Return the [x, y] coordinate for the center point of the cell that contains the specified text.  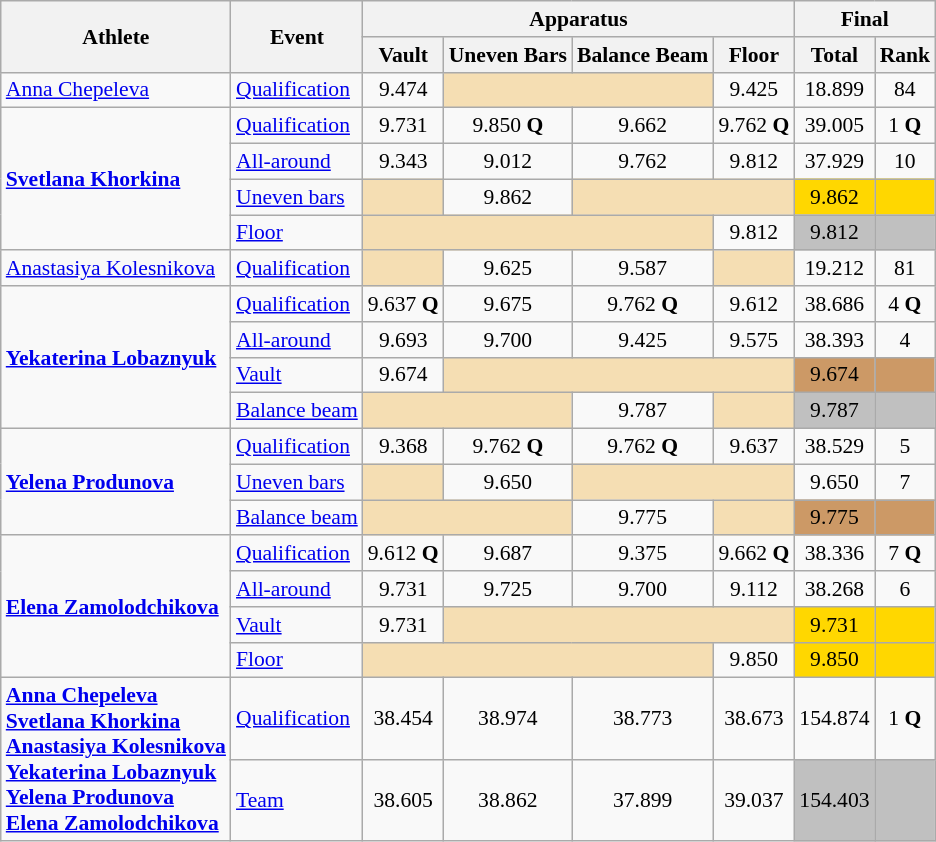
9.687 [508, 554]
9.474 [404, 90]
9.375 [642, 554]
9.693 [404, 340]
38.454 [404, 719]
9.612 Q [404, 554]
9.575 [754, 340]
18.899 [834, 90]
154.874 [834, 719]
Svetlana Khorkina [116, 179]
9.637 Q [404, 304]
37.899 [642, 801]
39.005 [834, 126]
38.393 [834, 340]
9.662 [642, 126]
Athlete [116, 36]
Anna ChepelevaSvetlana KhorkinaAnastasiya KolesnikovaYekaterina LobaznyukYelena ProdunovaElena Zamolodchikova [116, 760]
38.529 [834, 447]
9.625 [508, 269]
37.929 [834, 162]
9.637 [754, 447]
38.862 [508, 801]
Rank [906, 55]
Yekaterina Lobaznyuk [116, 357]
9.850 Q [508, 126]
Yelena Produnova [116, 482]
Anna Chepeleva [116, 90]
Final [864, 19]
Team [297, 801]
38.268 [834, 589]
Elena Zamolodchikova [116, 607]
9.112 [754, 589]
4 [906, 340]
9.612 [754, 304]
7 [906, 482]
84 [906, 90]
39.037 [754, 801]
4 Q [906, 304]
Apparatus [579, 19]
38.605 [404, 801]
Event [297, 36]
9.012 [508, 162]
5 [906, 447]
9.725 [508, 589]
Total [834, 55]
81 [906, 269]
Uneven Bars [508, 55]
38.974 [508, 719]
9.343 [404, 162]
38.773 [642, 719]
38.673 [754, 719]
6 [906, 589]
7 Q [906, 554]
19.212 [834, 269]
9.368 [404, 447]
Anastasiya Kolesnikova [116, 269]
Balance Beam [642, 55]
9.675 [508, 304]
38.336 [834, 554]
10 [906, 162]
9.762 [642, 162]
9.587 [642, 269]
9.662 Q [754, 554]
38.686 [834, 304]
154.403 [834, 801]
